Return the (X, Y) coordinate for the center point of the cell that contains the specified text.  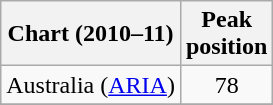
Australia (ARIA) (91, 85)
Chart (2010–11) (91, 34)
78 (226, 85)
Peakposition (226, 34)
